Determine the (X, Y) coordinate at the center of the cell enclosing the given text.  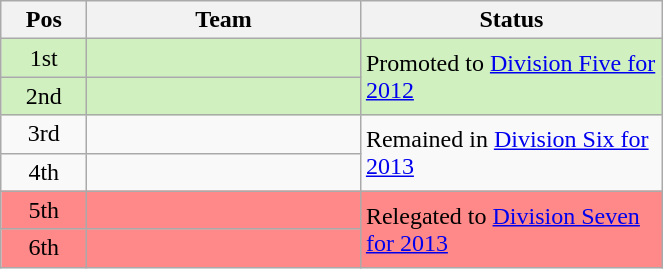
Status (511, 20)
Team (224, 20)
Pos (44, 20)
4th (44, 172)
5th (44, 210)
2nd (44, 96)
Promoted to Division Five for 2012 (511, 77)
6th (44, 248)
Remained in Division Six for 2013 (511, 153)
1st (44, 58)
3rd (44, 134)
Relegated to Division Seven for 2013 (511, 229)
